Identify which cell holds the provided text, then report its (x, y) central coordinate. 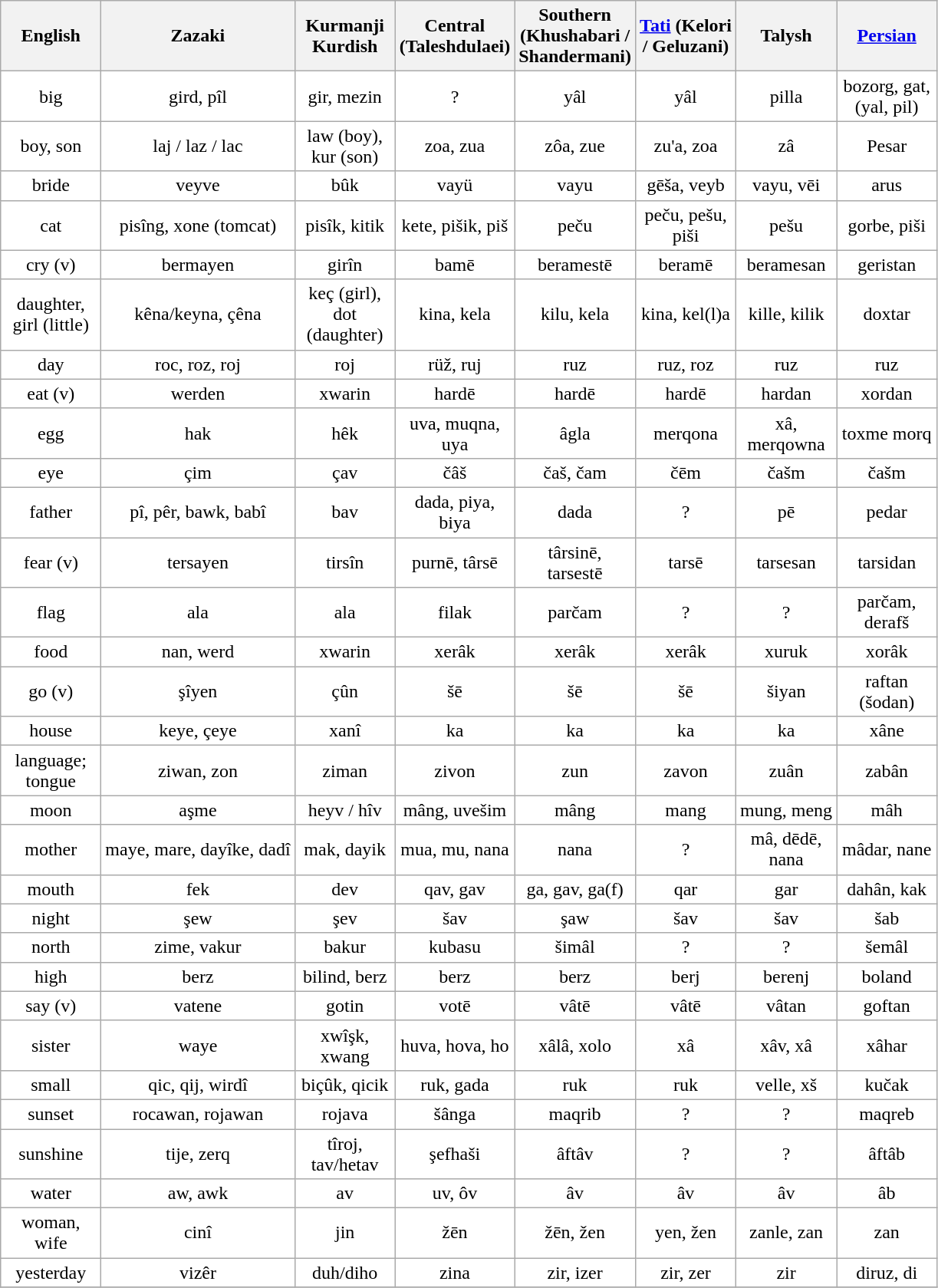
water (51, 1194)
girîn (345, 265)
duh/diho (345, 1273)
hêk (345, 433)
âgla (575, 433)
tîroj, tav/hetav (345, 1154)
zir (787, 1273)
zâ (787, 146)
bermayen (198, 265)
Southern (Khushabari / Shandermani) (575, 36)
zime, vakur (198, 947)
žēn, žen (575, 1234)
vayü (455, 186)
kêna/keyna, çêna (198, 315)
zir, zer (686, 1273)
çav (345, 473)
ziman (345, 770)
kubasu (455, 947)
šimâl (575, 947)
dev (345, 889)
gorbe, piši (887, 226)
daughter, girl (little) (51, 315)
uv, ôv (455, 1194)
gar (787, 889)
šab (887, 918)
boland (887, 977)
sunset (51, 1114)
veyve (198, 186)
house (51, 731)
dahân, kak (887, 889)
geristan (887, 265)
zun (575, 770)
bamē (455, 265)
žēn (455, 1234)
xordan (887, 394)
mother (51, 850)
mâng (575, 810)
zôa, zue (575, 146)
ga, gav, ga(f) (575, 889)
nan, werd (198, 652)
maqrib (575, 1114)
tarsidan (887, 562)
zivon (455, 770)
pedar (887, 512)
zabân (887, 770)
zu'a, zoa (686, 146)
berj (686, 977)
language; tongue (51, 770)
kina, kel(l)a (686, 315)
kučak (887, 1085)
čēm (686, 473)
bav (345, 512)
beramestē (575, 265)
doxtar (887, 315)
Pesar (887, 146)
kete, pišik, piš (455, 226)
kilu, kela (575, 315)
tarsesan (787, 562)
raftan (šodan) (887, 692)
şaw (575, 918)
xwîşk, xwang (345, 1045)
gird, pîl (198, 97)
âftâb (887, 1154)
dada, piya, biya (455, 512)
tersayen (198, 562)
yen, žen (686, 1234)
xâlâ, xolo (575, 1045)
hardan (787, 394)
kina, kela (455, 315)
jin (345, 1234)
ruk, gada (455, 1085)
qar (686, 889)
eat (v) (51, 394)
father (51, 512)
şîyen (198, 692)
hak (198, 433)
zina (455, 1273)
big (51, 97)
târsinē, tarsestē (575, 562)
velle, xš (787, 1085)
vâtan (787, 1006)
bakur (345, 947)
zan (887, 1234)
tarsē (686, 562)
high (51, 977)
šânga (455, 1114)
zir, izer (575, 1273)
eye (51, 473)
pē (787, 512)
bozorg, gat, (yal, pil) (887, 97)
vayu, vēi (787, 186)
pisîk, kitik (345, 226)
aşme (198, 810)
Talysh (787, 36)
Kurmanji Kurdish (345, 36)
beramesan (787, 265)
pî, pêr, bawk, babî (198, 512)
biçûk, qicik (345, 1085)
kille, kilik (787, 315)
şefhaši (455, 1154)
šiyan (787, 692)
tirsîn (345, 562)
Zazaki (198, 36)
day (51, 364)
Central (Taleshdulaei) (455, 36)
mâdar, nane (887, 850)
čaš, čam (575, 473)
north (51, 947)
maqreb (887, 1114)
gotin (345, 1006)
cat (51, 226)
dada (575, 512)
night (51, 918)
vizêr (198, 1273)
fek (198, 889)
bride (51, 186)
waye (198, 1045)
xanî (345, 731)
rojava (345, 1114)
zanle, zan (787, 1234)
cry (v) (51, 265)
qic, qij, wirdî (198, 1085)
sister (51, 1045)
cinî (198, 1234)
mâ, dēdē, nana (787, 850)
mung, meng (787, 810)
moon (51, 810)
keç (girl), dot (daughter) (345, 315)
xâ, merqowna (787, 433)
şev (345, 918)
çûn (345, 692)
law (boy), kur (son) (345, 146)
bilind, berz (345, 977)
flag (51, 612)
yesterday (51, 1273)
food (51, 652)
xâne (887, 731)
filak (455, 612)
small (51, 1085)
roj (345, 364)
gēša, veyb (686, 186)
woman, wife (51, 1234)
maye, mare, dayîke, dadî (198, 850)
toxme morq (887, 433)
werden (198, 394)
merqona (686, 433)
boy, son (51, 146)
şew (198, 918)
pešu (787, 226)
peču (575, 226)
goftan (887, 1006)
Persian (887, 36)
xuruk (787, 652)
rüž, ruj (455, 364)
fear (v) (51, 562)
zoa, zua (455, 146)
xâv, xâ (787, 1045)
sunshine (51, 1154)
xorâk (887, 652)
go (v) (51, 692)
uva, muqna, uya (455, 433)
heyv / hîv (345, 810)
arus (887, 186)
tije, zerq (198, 1154)
votē (455, 1006)
huva, hova, ho (455, 1045)
vayu (575, 186)
âftâv (575, 1154)
šemâl (887, 947)
çim (198, 473)
aw, awk (198, 1194)
čâš (455, 473)
av (345, 1194)
ziwan, zon (198, 770)
xâ (686, 1045)
gir, mezin (345, 97)
Tati (Kelori / Geluzani) (686, 36)
vatene (198, 1006)
say (v) (51, 1006)
zavon (686, 770)
laj / laz / lac (198, 146)
mâng, uvešim (455, 810)
mouth (51, 889)
zuân (787, 770)
nana (575, 850)
pilla (787, 97)
beramē (686, 265)
English (51, 36)
egg (51, 433)
xâhar (887, 1045)
mang (686, 810)
purnē, târsē (455, 562)
diruz, di (887, 1273)
ruz, roz (686, 364)
mak, dayik (345, 850)
berenj (787, 977)
parčam, derafš (887, 612)
mâh (887, 810)
roc, roz, roj (198, 364)
keye, çeye (198, 731)
peču, pešu, piši (686, 226)
parčam (575, 612)
bûk (345, 186)
rocawan, rojawan (198, 1114)
âb (887, 1194)
qav, gav (455, 889)
mua, mu, nana (455, 850)
pisîng, xone (tomcat) (198, 226)
